Return the [x, y] coordinate for the center point of the cell that contains the specified text.  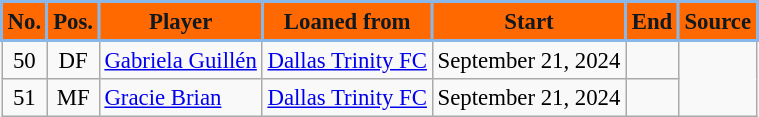
Player [180, 22]
Loaned from [347, 22]
MF [73, 98]
50 [25, 60]
Gabriela Guillén [180, 60]
Source [718, 22]
Gracie Brian [180, 98]
51 [25, 98]
Start [528, 22]
No. [25, 22]
End [652, 22]
Pos. [73, 22]
DF [73, 60]
